Search for the cell housing the specified text and yield its (X, Y) center coordinate. 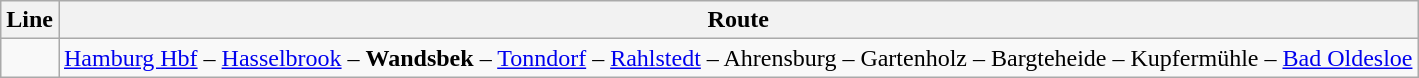
Line (30, 20)
Hamburg Hbf – Hasselbrook – Wandsbek – Tonndorf – Rahlstedt – Ahrensburg – Gartenholz – Bargteheide – Kupfermühle – Bad Oldesloe (738, 58)
Route (738, 20)
